Determine the [X, Y] coordinate at the center of the cell enclosing the given text.  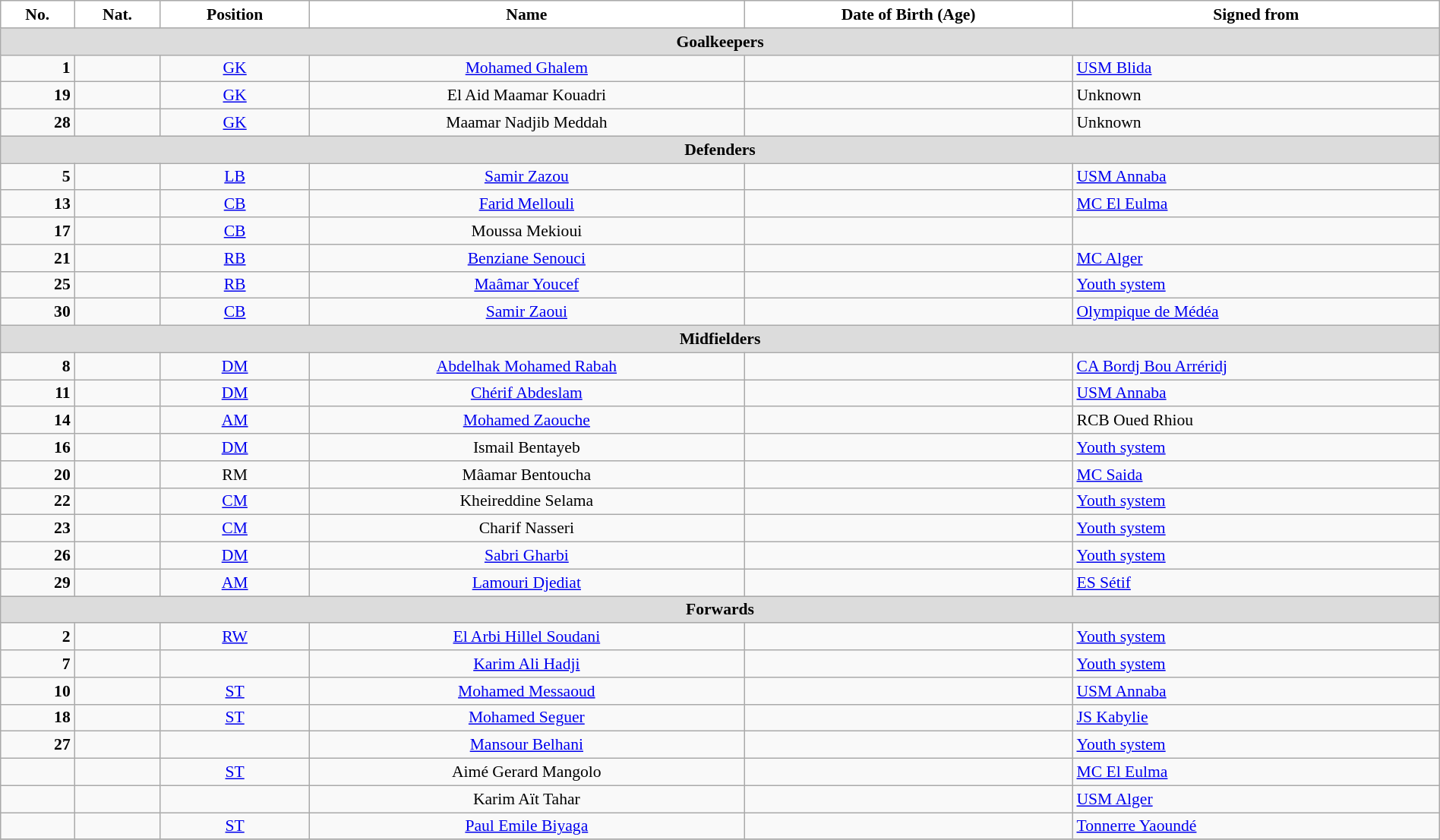
Chérif Abdeslam [527, 393]
Mohamed Messaoud [527, 691]
30 [38, 312]
Samir Zaoui [527, 312]
7 [38, 664]
5 [38, 177]
Nat. [118, 14]
RM [235, 475]
29 [38, 583]
11 [38, 393]
No. [38, 14]
Lamouri Djediat [527, 583]
Paul Emile Biyaga [527, 826]
Samir Zazou [527, 177]
2 [38, 637]
Mansour Belhani [527, 745]
27 [38, 745]
1 [38, 68]
Sabri Gharbi [527, 556]
MC Saida [1256, 475]
Charif Nasseri [527, 529]
USM Blida [1256, 68]
Signed from [1256, 14]
El Arbi Hillel Soudani [527, 637]
Mâamar Bentoucha [527, 475]
8 [38, 366]
LB [235, 177]
Karim Aït Tahar [527, 799]
Farid Mellouli [527, 204]
MC Alger [1256, 258]
16 [38, 447]
RW [235, 637]
CA Bordj Bou Arréridj [1256, 366]
Defenders [720, 150]
Moussa Mekioui [527, 231]
Name [527, 14]
14 [38, 421]
USM Alger [1256, 799]
28 [38, 123]
18 [38, 718]
Forwards [720, 610]
23 [38, 529]
Maamar Nadjib Meddah [527, 123]
Abdelhak Mohamed Rabah [527, 366]
Kheireddine Selama [527, 501]
Tonnerre Yaoundé [1256, 826]
25 [38, 285]
Mohamed Seguer [527, 718]
Maâmar Youcef [527, 285]
17 [38, 231]
13 [38, 204]
21 [38, 258]
JS Kabylie [1256, 718]
20 [38, 475]
Ismail Bentayeb [527, 447]
19 [38, 96]
Mohamed Ghalem [527, 68]
ES Sétif [1256, 583]
Karim Ali Hadji [527, 664]
Position [235, 14]
22 [38, 501]
Goalkeepers [720, 42]
Date of Birth (Age) [908, 14]
Mohamed Zaouche [527, 421]
Aimé Gerard Mangolo [527, 772]
Midfielders [720, 339]
Olympique de Médéa [1256, 312]
Benziane Senouci [527, 258]
El Aid Maamar Kouadri [527, 96]
26 [38, 556]
RCB Oued Rhiou [1256, 421]
10 [38, 691]
